Detect which cell encompasses the target text, then output its (x, y) center coordinate. 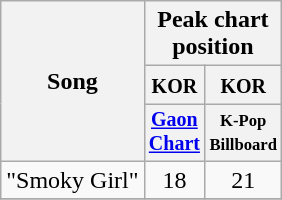
K-Pop Billboard (244, 132)
"Smoky Girl" (72, 180)
Gaon Chart (174, 132)
21 (244, 180)
18 (174, 180)
Song (72, 82)
Peak chart position (213, 34)
